Search for the cell housing the specified text and yield its [x, y] center coordinate. 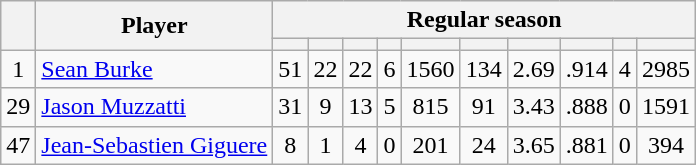
2.69 [534, 69]
201 [430, 145]
6 [390, 69]
1591 [666, 107]
815 [430, 107]
31 [290, 107]
9 [326, 107]
.881 [586, 145]
3.65 [534, 145]
Sean Burke [154, 69]
47 [18, 145]
Player [154, 26]
Jean-Sebastien Giguere [154, 145]
51 [290, 69]
Jason Muzzatti [154, 107]
24 [484, 145]
1560 [430, 69]
394 [666, 145]
Regular season [484, 20]
.914 [586, 69]
91 [484, 107]
5 [390, 107]
3.43 [534, 107]
.888 [586, 107]
2985 [666, 69]
29 [18, 107]
13 [360, 107]
8 [290, 145]
134 [484, 69]
